Search for the cell housing the specified text and yield its [x, y] center coordinate. 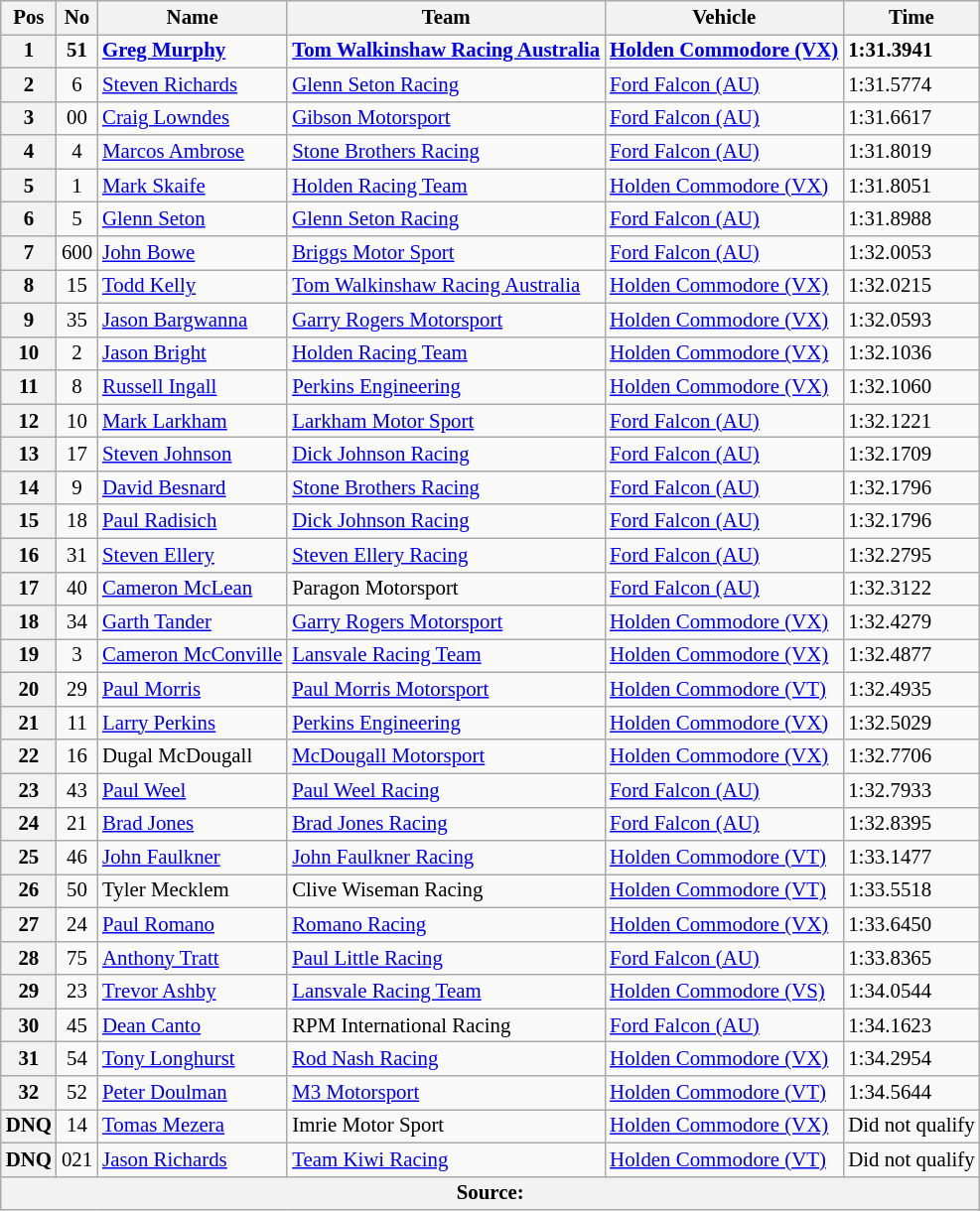
M3 Motorsport [446, 1093]
David Besnard [193, 487]
Team [446, 18]
No [77, 18]
Greg Murphy [193, 51]
Anthony Tratt [193, 958]
Jason Bright [193, 353]
26 [29, 891]
John Faulkner [193, 858]
51 [77, 51]
Imrie Motor Sport [446, 1127]
13 [29, 455]
Brad Jones Racing [446, 824]
1:32.8395 [911, 824]
Steven Ellery Racing [446, 555]
1:34.5644 [911, 1093]
Todd Kelly [193, 286]
54 [77, 1059]
Peter Doulman [193, 1093]
1:32.7933 [911, 790]
Tony Longhurst [193, 1059]
Steven Richards [193, 84]
Paul Romano [193, 924]
Paul Weel Racing [446, 790]
Glenn Seton [193, 219]
Larry Perkins [193, 723]
1:31.8019 [911, 152]
021 [77, 1159]
Cameron McLean [193, 589]
Clive Wiseman Racing [446, 891]
1:32.1036 [911, 353]
Jason Bargwanna [193, 320]
34 [77, 622]
00 [77, 118]
1:33.8365 [911, 958]
7 [29, 253]
1:32.7706 [911, 756]
Briggs Motor Sport [446, 253]
1:32.0593 [911, 320]
1:32.0215 [911, 286]
1:32.3122 [911, 589]
Tomas Mezera [193, 1127]
Gibson Motorsport [446, 118]
1:33.5518 [911, 891]
45 [77, 1025]
Paul Radisich [193, 521]
Craig Lowndes [193, 118]
RPM International Racing [446, 1025]
19 [29, 656]
Paul Little Racing [446, 958]
40 [77, 589]
1:32.4877 [911, 656]
43 [77, 790]
32 [29, 1093]
1:32.1221 [911, 421]
600 [77, 253]
1:31.3941 [911, 51]
Larkham Motor Sport [446, 421]
12 [29, 421]
1:31.8051 [911, 186]
Pos [29, 18]
Mark Skaife [193, 186]
1:32.1060 [911, 387]
20 [29, 690]
Jason Richards [193, 1159]
1:31.8988 [911, 219]
1:34.2954 [911, 1059]
Source: [490, 1193]
22 [29, 756]
Tyler Mecklem [193, 891]
35 [77, 320]
John Bowe [193, 253]
Holden Commodore (VS) [724, 992]
Time [911, 18]
McDougall Motorsport [446, 756]
Dugal McDougall [193, 756]
Name [193, 18]
1:32.1709 [911, 455]
1:32.2795 [911, 555]
1:34.1623 [911, 1025]
1:32.5029 [911, 723]
Paragon Motorsport [446, 589]
1:33.6450 [911, 924]
Steven Johnson [193, 455]
Vehicle [724, 18]
Mark Larkham [193, 421]
Trevor Ashby [193, 992]
Romano Racing [446, 924]
30 [29, 1025]
1:32.0053 [911, 253]
Marcos Ambrose [193, 152]
Paul Morris [193, 690]
1:31.5774 [911, 84]
52 [77, 1093]
25 [29, 858]
Steven Ellery [193, 555]
1:34.0544 [911, 992]
Brad Jones [193, 824]
Russell Ingall [193, 387]
27 [29, 924]
1:31.6617 [911, 118]
Dean Canto [193, 1025]
75 [77, 958]
John Faulkner Racing [446, 858]
Team Kiwi Racing [446, 1159]
1:32.4279 [911, 622]
46 [77, 858]
28 [29, 958]
Garth Tander [193, 622]
1:33.1477 [911, 858]
1:32.4935 [911, 690]
Cameron McConville [193, 656]
50 [77, 891]
Paul Morris Motorsport [446, 690]
Rod Nash Racing [446, 1059]
Paul Weel [193, 790]
